Pinpoint the cell where the given text exists, returning its (X, Y) midpoint coordinate. 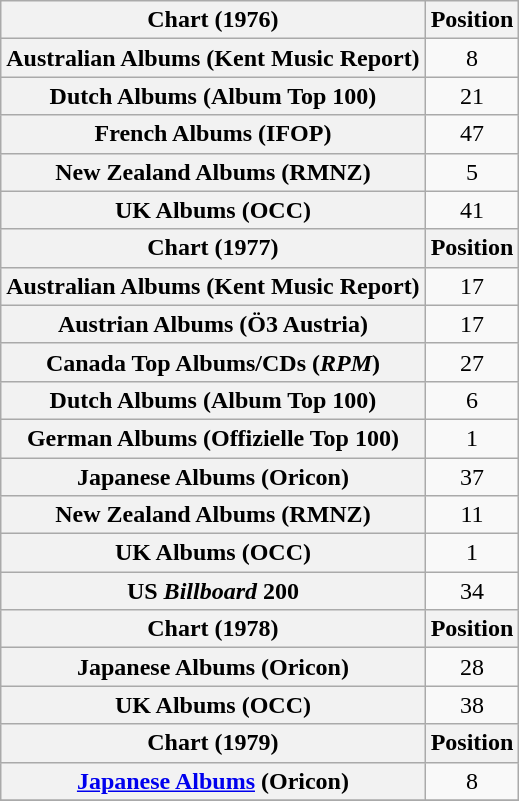
28 (472, 667)
Chart (1979) (213, 743)
41 (472, 210)
37 (472, 477)
Chart (1978) (213, 629)
11 (472, 515)
5 (472, 172)
34 (472, 591)
Canada Top Albums/CDs (RPM) (213, 362)
Chart (1976) (213, 20)
Austrian Albums (Ö3 Austria) (213, 324)
US Billboard 200 (213, 591)
French Albums (IFOP) (213, 134)
German Albums (Offizielle Top 100) (213, 438)
38 (472, 705)
21 (472, 96)
6 (472, 400)
27 (472, 362)
47 (472, 134)
Chart (1977) (213, 248)
